Detect which cell encompasses the target text, then output its (x, y) center coordinate. 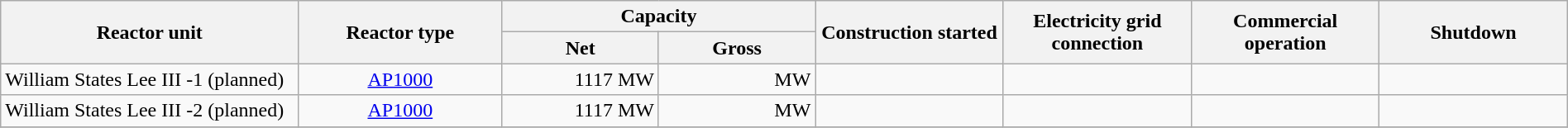
William States Lee III -2 (planned) (150, 111)
Commercial operation (1285, 32)
William States Lee III -1 (planned) (150, 79)
Shutdown (1474, 32)
Electricity grid connection (1097, 32)
Reactor unit (150, 32)
Gross (736, 48)
Capacity (658, 17)
Net (581, 48)
Construction started (910, 32)
Reactor type (400, 32)
